Return the (X, Y) coordinate for the center point of the cell that contains the specified text.  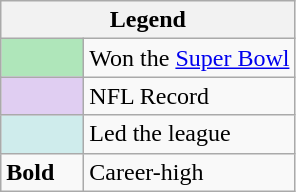
Legend (148, 20)
Bold (42, 172)
Led the league (190, 134)
NFL Record (190, 96)
Won the Super Bowl (190, 58)
Career-high (190, 172)
